Detect which cell encompasses the target text, then output its (X, Y) center coordinate. 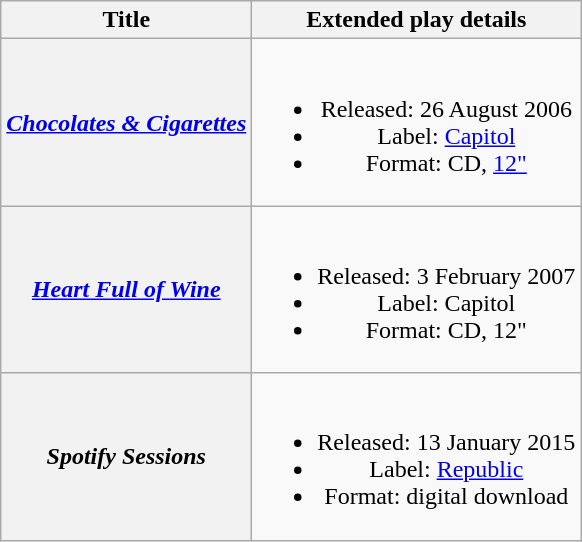
Heart Full of Wine (126, 290)
Extended play details (416, 20)
Title (126, 20)
Spotify Sessions (126, 456)
Released: 26 August 2006Label: CapitolFormat: CD, 12" (416, 122)
Released: 13 January 2015Label: RepublicFormat: digital download (416, 456)
Chocolates & Cigarettes (126, 122)
Released: 3 February 2007Label: CapitolFormat: CD, 12" (416, 290)
